Output the (x, y) coordinate of the center of the cell containing the given text.  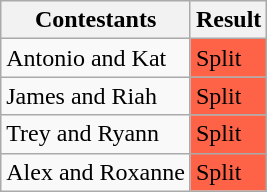
Antonio and Kat (96, 58)
James and Riah (96, 96)
Alex and Roxanne (96, 172)
Trey and Ryann (96, 134)
Result (228, 20)
Contestants (96, 20)
